From the cell containing the given text, extract its center point as [X, Y] coordinate. 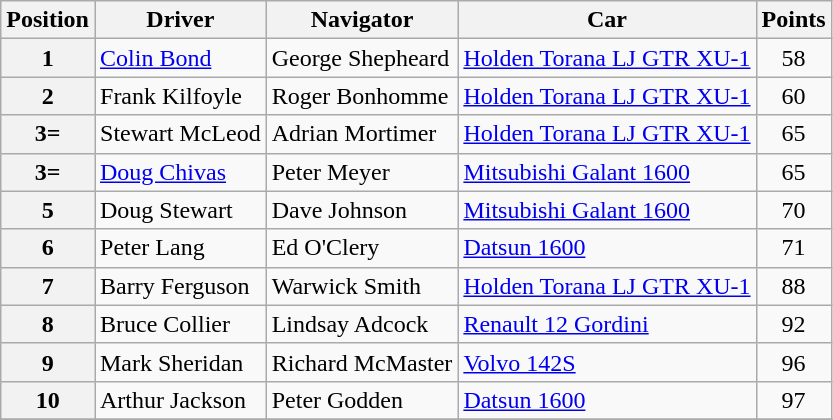
70 [794, 210]
60 [794, 96]
92 [794, 324]
7 [48, 286]
Peter Lang [180, 248]
8 [48, 324]
58 [794, 58]
Roger Bonhomme [362, 96]
Bruce Collier [180, 324]
6 [48, 248]
Doug Chivas [180, 172]
George Shepheard [362, 58]
Navigator [362, 20]
Position [48, 20]
Dave Johnson [362, 210]
Frank Kilfoyle [180, 96]
Driver [180, 20]
Stewart McLeod [180, 134]
Richard McMaster [362, 362]
Arthur Jackson [180, 400]
Warwick Smith [362, 286]
Peter Meyer [362, 172]
1 [48, 58]
Doug Stewart [180, 210]
Peter Godden [362, 400]
96 [794, 362]
9 [48, 362]
5 [48, 210]
Adrian Mortimer [362, 134]
Renault 12 Gordini [607, 324]
97 [794, 400]
71 [794, 248]
Mark Sheridan [180, 362]
Car [607, 20]
Colin Bond [180, 58]
10 [48, 400]
Lindsay Adcock [362, 324]
Ed O'Clery [362, 248]
Points [794, 20]
2 [48, 96]
88 [794, 286]
Volvo 142S [607, 362]
Barry Ferguson [180, 286]
